Extract the (X, Y) coordinate from the center of the cell holding the provided text.  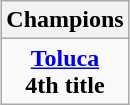
Toluca4th title (65, 72)
Champions (65, 20)
